Capture the cell that displays the provided text and extract its [x, y] central coordinate. 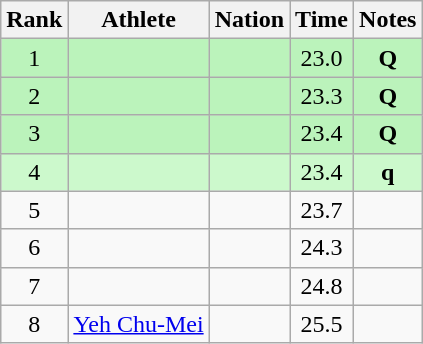
24.3 [322, 248]
Rank [34, 20]
Athlete [138, 20]
8 [34, 324]
2 [34, 96]
6 [34, 248]
23.7 [322, 210]
Yeh Chu-Mei [138, 324]
23.0 [322, 58]
q [388, 172]
4 [34, 172]
3 [34, 134]
Nation [249, 20]
5 [34, 210]
24.8 [322, 286]
Time [322, 20]
23.3 [322, 96]
1 [34, 58]
7 [34, 286]
Notes [388, 20]
25.5 [322, 324]
